Pinpoint the cell where the given text exists, returning its [x, y] midpoint coordinate. 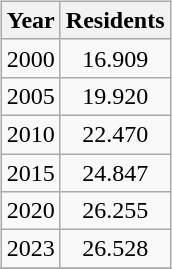
19.920 [115, 96]
16.909 [115, 58]
22.470 [115, 134]
2000 [30, 58]
26.255 [115, 211]
Residents [115, 20]
26.528 [115, 249]
2015 [30, 173]
2020 [30, 211]
2010 [30, 134]
Year [30, 20]
2005 [30, 96]
2023 [30, 249]
24.847 [115, 173]
